Find where the given text appears and provide that cell's center as [X, Y] coordinate. 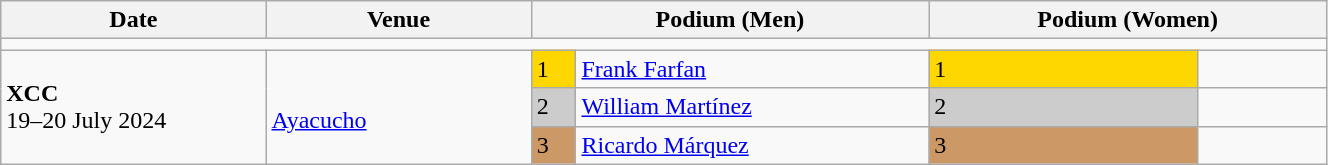
Venue [398, 20]
Podium (Men) [730, 20]
Date [134, 20]
XCC 19–20 July 2024 [134, 107]
Podium (Women) [1128, 20]
Ricardo Márquez [752, 145]
William Martínez [752, 107]
Ayacucho [398, 107]
Frank Farfan [752, 69]
